Search for the cell housing the specified text and yield its [x, y] center coordinate. 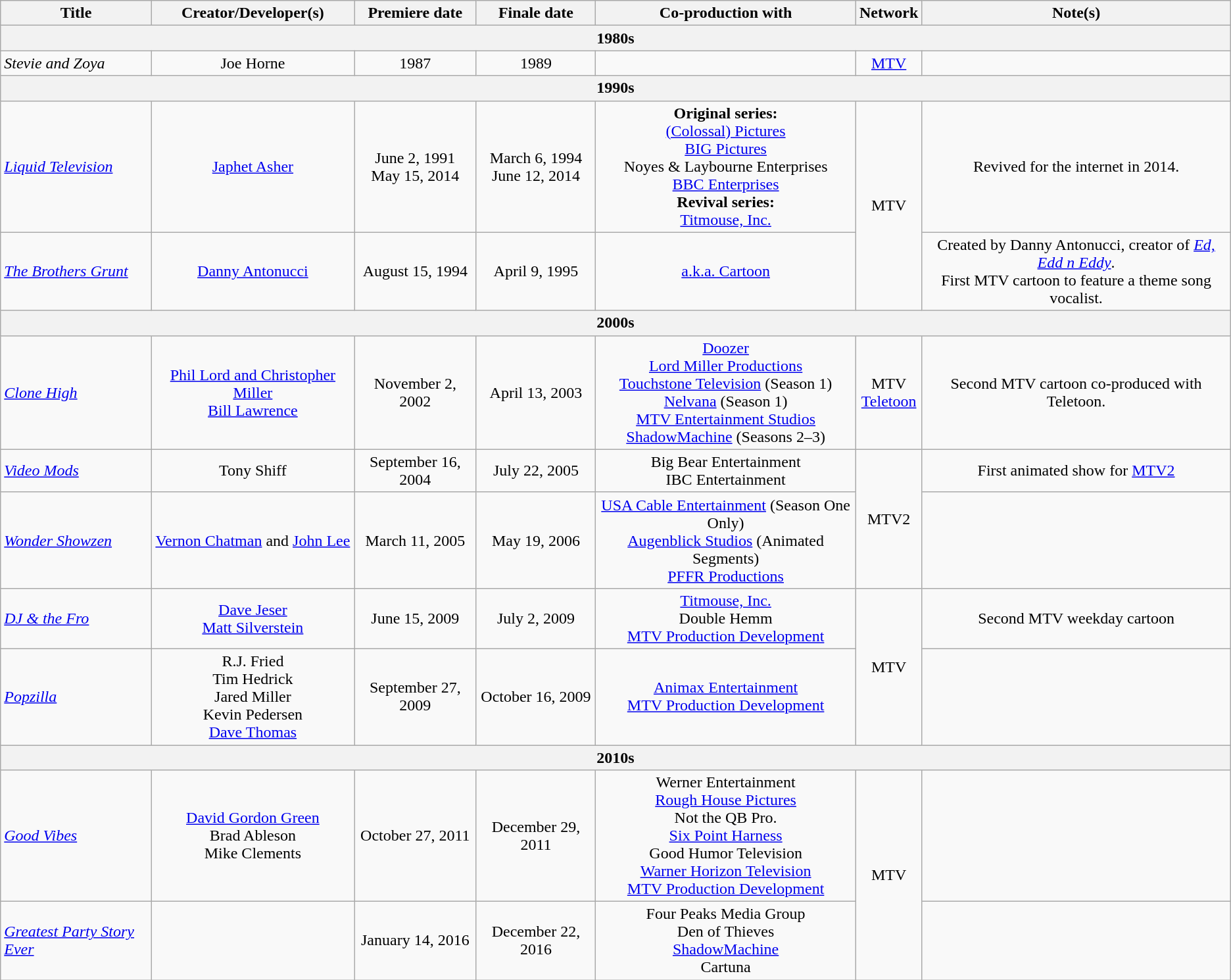
June 15, 2009 [415, 618]
Premiere date [415, 13]
April 9, 1995 [536, 271]
November 2, 2002 [415, 392]
Liquid Television [76, 166]
Wonder Showzen [76, 540]
Japhet Asher [253, 166]
DJ & the Fro [76, 618]
Stevie and Zoya [76, 63]
Popzilla [76, 697]
May 19, 2006 [536, 540]
January 14, 2016 [415, 941]
Clone High [76, 392]
Created by Danny Antonucci, creator of Ed, Edd n Eddy.First MTV cartoon to feature a theme song vocalist. [1076, 271]
Joe Horne [253, 63]
Note(s) [1076, 13]
October 27, 2011 [415, 836]
2010s [615, 757]
USA Cable Entertainment (Season One Only)Augenblick Studios (Animated Segments)PFFR Productions [726, 540]
DoozerLord Miller ProductionsTouchstone Television (Season 1)Nelvana (Season 1)MTV Entertainment StudiosShadowMachine (Seasons 2–3) [726, 392]
Phil Lord and Christopher MillerBill Lawrence [253, 392]
a.k.a. Cartoon [726, 271]
Good Vibes [76, 836]
Danny Antonucci [253, 271]
Title [76, 13]
Four Peaks Media GroupDen of ThievesShadowMachineCartuna [726, 941]
Original series:(Colossal) PicturesBIG PicturesNoyes & Laybourne EnterprisesBBC EnterprisesRevival series:Titmouse, Inc. [726, 166]
Video Mods [76, 471]
Second MTV weekday cartoon [1076, 618]
Creator/Developer(s) [253, 13]
Big Bear EntertainmentIBC Entertainment [726, 471]
October 16, 2009 [536, 697]
Werner EntertainmentRough House PicturesNot the QB Pro.Six Point HarnessGood Humor TelevisionWarner Horizon TelevisionMTV Production Development [726, 836]
April 13, 2003 [536, 392]
March 11, 2005 [415, 540]
1987 [415, 63]
August 15, 1994 [415, 271]
December 29, 2011 [536, 836]
Greatest Party Story Ever [76, 941]
MTVTeletoon [888, 392]
MTV2 [888, 518]
September 16, 2004 [415, 471]
July 22, 2005 [536, 471]
First animated show for MTV2 [1076, 471]
1989 [536, 63]
Dave JeserMatt Silverstein [253, 618]
Tony Shiff [253, 471]
March 6, 1994June 12, 2014 [536, 166]
Co-production with [726, 13]
2000s [615, 323]
December 22, 2016 [536, 941]
September 27, 2009 [415, 697]
Vernon Chatman and John Lee [253, 540]
The Brothers Grunt [76, 271]
R.J. FriedTim HedrickJared MillerKevin PedersenDave Thomas [253, 697]
1990s [615, 88]
Network [888, 13]
Finale date [536, 13]
Titmouse, Inc.Double Hemm MTV Production Development [726, 618]
June 2, 1991May 15, 2014 [415, 166]
July 2, 2009 [536, 618]
Animax EntertainmentMTV Production Development [726, 697]
Second MTV cartoon co-produced with Teletoon. [1076, 392]
David Gordon GreenBrad AblesonMike Clements [253, 836]
1980s [615, 38]
Revived for the internet in 2014. [1076, 166]
